Locate the cell with the specified text and output its [X, Y] center coordinate. 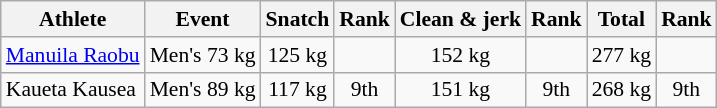
Athlete [73, 19]
Snatch [298, 19]
125 kg [298, 55]
152 kg [460, 55]
Kaueta Kausea [73, 90]
277 kg [622, 55]
268 kg [622, 90]
Clean & jerk [460, 19]
Men's 89 kg [203, 90]
Total [622, 19]
117 kg [298, 90]
Event [203, 19]
151 kg [460, 90]
Men's 73 kg [203, 55]
Manuila Raobu [73, 55]
